Return the (x, y) coordinate for the center point of the cell that contains the specified text.  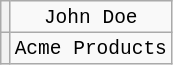
Acme Products (90, 49)
John Doe (90, 17)
